Find where the given text appears and provide that cell's center as (x, y) coordinate. 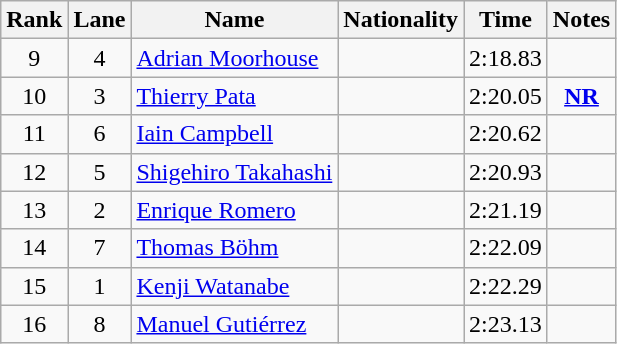
2:23.13 (506, 324)
Manuel Gutiérrez (234, 324)
8 (100, 324)
9 (34, 58)
Kenji Watanabe (234, 286)
5 (100, 172)
2:20.62 (506, 134)
2:18.83 (506, 58)
Lane (100, 20)
Iain Campbell (234, 134)
NR (581, 96)
11 (34, 134)
2:20.93 (506, 172)
14 (34, 248)
2:21.19 (506, 210)
2:20.05 (506, 96)
Thierry Pata (234, 96)
Time (506, 20)
Adrian Moorhouse (234, 58)
2:22.29 (506, 286)
4 (100, 58)
Nationality (401, 20)
7 (100, 248)
Name (234, 20)
13 (34, 210)
2 (100, 210)
1 (100, 286)
Shigehiro Takahashi (234, 172)
Rank (34, 20)
Enrique Romero (234, 210)
Notes (581, 20)
Thomas Böhm (234, 248)
15 (34, 286)
12 (34, 172)
2:22.09 (506, 248)
10 (34, 96)
6 (100, 134)
16 (34, 324)
3 (100, 96)
